Return the (x, y) coordinate for the center point of the cell that contains the specified text.  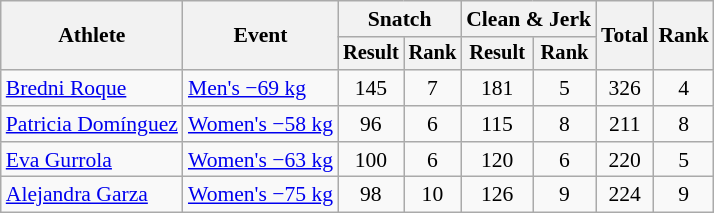
Alejandra Garza (92, 195)
100 (371, 160)
Women's −75 kg (260, 195)
326 (624, 88)
Athlete (92, 36)
181 (497, 88)
145 (371, 88)
Men's −69 kg (260, 88)
Event (260, 36)
211 (624, 124)
126 (497, 195)
Women's −63 kg (260, 160)
7 (433, 88)
115 (497, 124)
224 (624, 195)
Clean & Jerk (528, 19)
Total (624, 36)
10 (433, 195)
220 (624, 160)
Bredni Roque (92, 88)
4 (684, 88)
120 (497, 160)
96 (371, 124)
Patricia Domínguez (92, 124)
Snatch (400, 19)
98 (371, 195)
Women's −58 kg (260, 124)
Eva Gurrola (92, 160)
